Provide the [X, Y] coordinate of the cell's center where the given text is located.  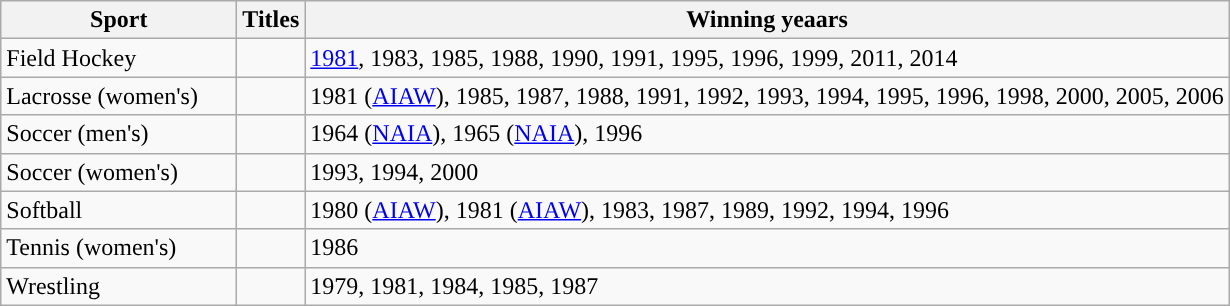
1979, 1981, 1984, 1985, 1987 [767, 286]
1964 (NAIA), 1965 (NAIA), 1996 [767, 134]
1980 (AIAW), 1981 (AIAW), 1983, 1987, 1989, 1992, 1994, 1996 [767, 210]
Softball [119, 210]
1981, 1983, 1985, 1988, 1990, 1991, 1995, 1996, 1999, 2011, 2014 [767, 58]
1986 [767, 248]
1993, 1994, 2000 [767, 172]
Tennis (women's) [119, 248]
Field Hockey [119, 58]
Titles [271, 20]
Winning yeaars [767, 20]
Soccer (men's) [119, 134]
Lacrosse (women's) [119, 96]
Soccer (women's) [119, 172]
Wrestling [119, 286]
1981 (AIAW), 1985, 1987, 1988, 1991, 1992, 1993, 1994, 1995, 1996, 1998, 2000, 2005, 2006 [767, 96]
Sport [119, 20]
